Capture the cell that displays the provided text and extract its (X, Y) central coordinate. 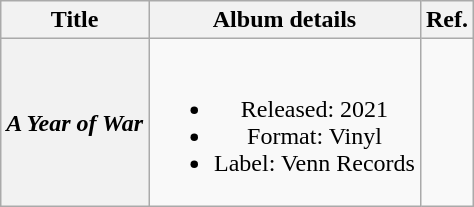
Released: 2021Format: VinylLabel: Venn Records (285, 122)
A Year of War (75, 122)
Ref. (446, 20)
Album details (285, 20)
Title (75, 20)
